Scan for the cell matching the given text and deliver its (x, y) coordinate at center. 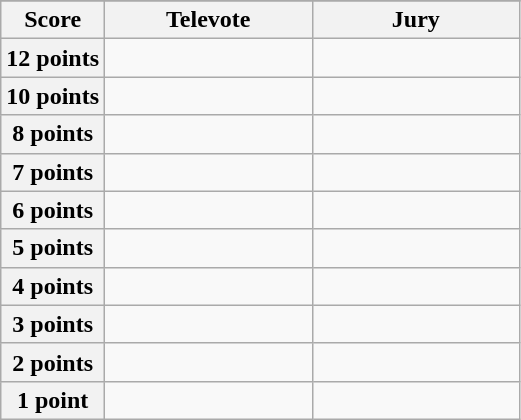
8 points (53, 134)
Jury (416, 20)
Score (53, 20)
1 point (53, 400)
5 points (53, 248)
12 points (53, 58)
2 points (53, 362)
6 points (53, 210)
4 points (53, 286)
Televote (209, 20)
3 points (53, 324)
7 points (53, 172)
10 points (53, 96)
